Locate the cell with the specified text and output its (x, y) center coordinate. 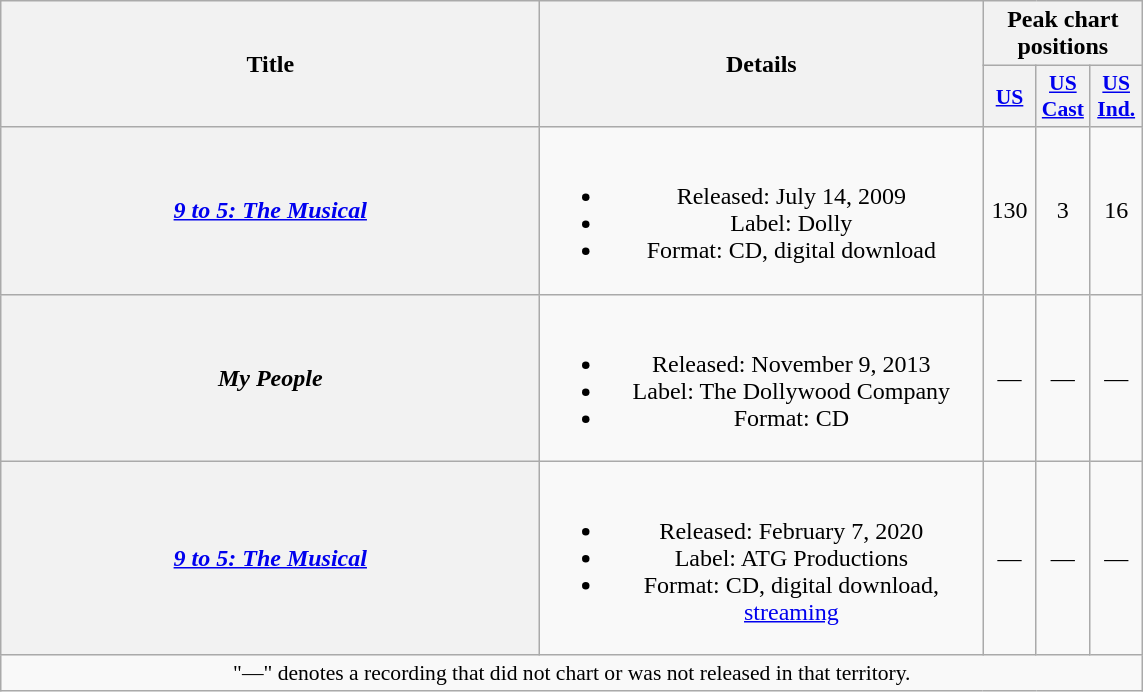
Released: July 14, 2009Label: DollyFormat: CD, digital download (762, 210)
US (1010, 96)
Released: February 7, 2020Label: ATG ProductionsFormat: CD, digital download, streaming (762, 558)
16 (1116, 210)
My People (270, 378)
Details (762, 64)
Released: November 9, 2013Label: The Dollywood CompanyFormat: CD (762, 378)
Title (270, 64)
USCast (1062, 96)
"—" denotes a recording that did not chart or was not released in that territory. (572, 673)
Peak chart positions (1063, 34)
130 (1010, 210)
USInd. (1116, 96)
3 (1062, 210)
